Pinpoint the cell where the given text exists, returning its [x, y] midpoint coordinate. 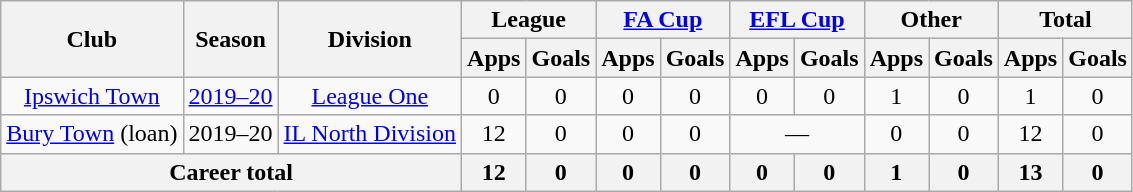
Total [1065, 20]
Ipswich Town [92, 96]
FA Cup [663, 20]
Season [230, 39]
League One [370, 96]
IL North Division [370, 134]
Other [931, 20]
Division [370, 39]
Career total [232, 172]
Club [92, 39]
EFL Cup [797, 20]
Bury Town (loan) [92, 134]
13 [1030, 172]
— [797, 134]
League [529, 20]
